For the text-containing cell, return its midpoint in (X, Y) coordinate format. 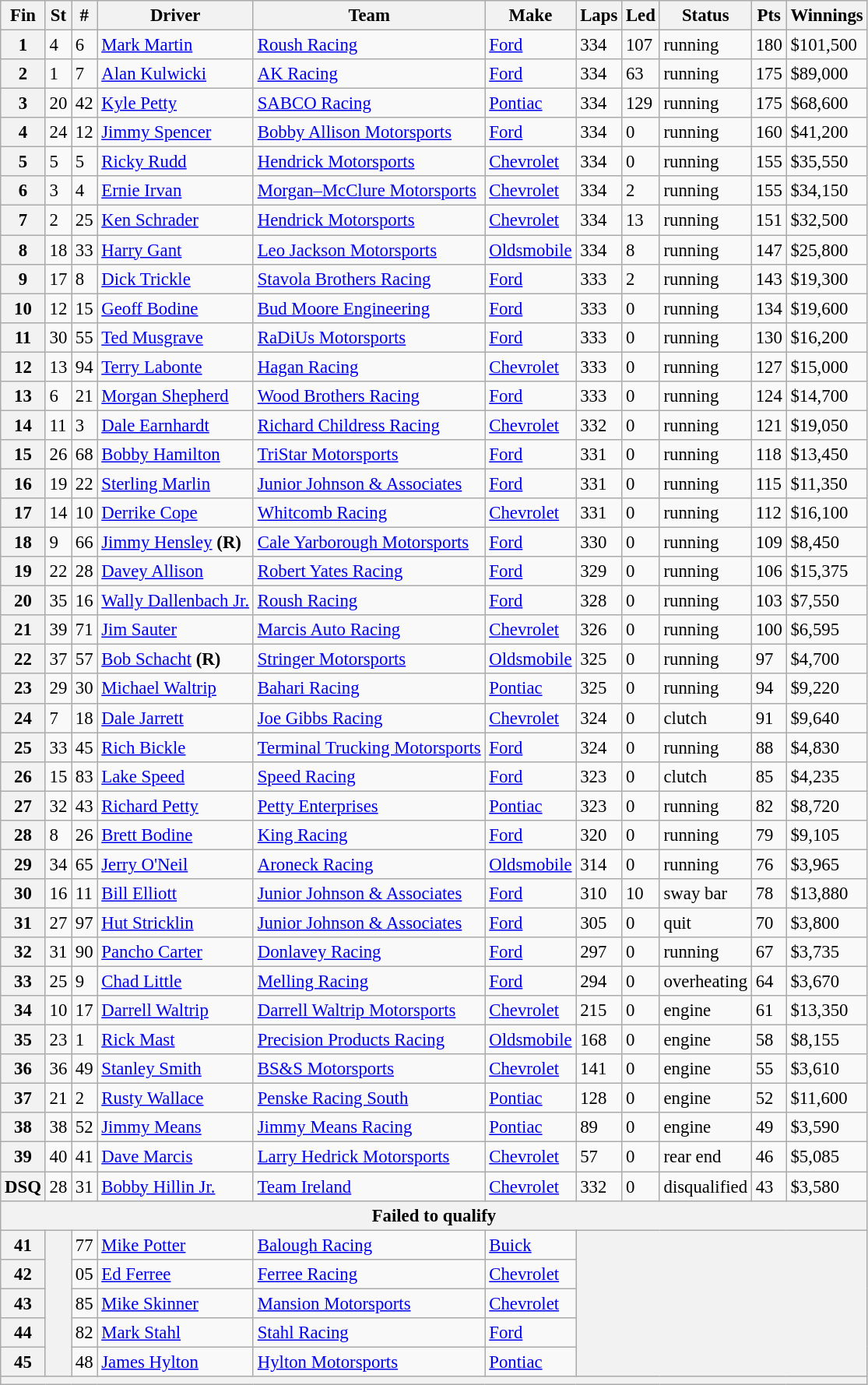
Stavola Brothers Racing (369, 279)
90 (84, 952)
Fin (23, 16)
Buick (531, 1245)
70 (769, 923)
$11,350 (827, 483)
$15,000 (827, 367)
Mike Skinner (175, 1303)
Stahl Racing (369, 1333)
TriStar Motorsports (369, 455)
88 (769, 747)
297 (599, 952)
103 (769, 601)
Wood Brothers Racing (369, 396)
$19,300 (827, 279)
Lake Speed (175, 776)
330 (599, 543)
$8,720 (827, 806)
Mansion Motorsports (369, 1303)
118 (769, 455)
Wally Dallenbach Jr. (175, 601)
107 (641, 45)
Hut Stricklin (175, 923)
05 (84, 1274)
100 (769, 630)
143 (769, 279)
$19,050 (827, 425)
SABCO Racing (369, 104)
67 (769, 952)
160 (769, 132)
Rich Bickle (175, 747)
$3,580 (827, 1186)
Bahari Racing (369, 689)
Jimmy Hensley (R) (175, 543)
127 (769, 367)
Dale Jarrett (175, 718)
180 (769, 45)
Kyle Petty (175, 104)
Ed Ferree (175, 1274)
Hylton Motorsports (369, 1362)
Aroneck Racing (369, 864)
64 (769, 982)
Derrike Cope (175, 513)
Dave Marcis (175, 1157)
91 (769, 718)
77 (84, 1245)
DSQ (23, 1186)
Jimmy Spencer (175, 132)
Status (705, 16)
328 (599, 601)
Jimmy Means (175, 1128)
121 (769, 425)
Terry Labonte (175, 367)
326 (599, 630)
Bobby Hillin Jr. (175, 1186)
$13,450 (827, 455)
78 (769, 894)
$34,150 (827, 191)
168 (599, 1040)
Pts (769, 16)
$16,100 (827, 513)
$8,155 (827, 1040)
$4,235 (827, 776)
$11,600 (827, 1099)
$9,220 (827, 689)
Stanley Smith (175, 1069)
Geoff Bodine (175, 308)
quit (705, 923)
Bob Schacht (R) (175, 659)
Dale Earnhardt (175, 425)
$7,550 (827, 601)
Team Ireland (369, 1186)
Ricky Rudd (175, 162)
Ken Schrader (175, 220)
$32,500 (827, 220)
Davey Allison (175, 571)
St (58, 16)
89 (599, 1128)
215 (599, 1011)
Dick Trickle (175, 279)
Michael Waltrip (175, 689)
King Racing (369, 835)
Led (641, 16)
overheating (705, 982)
129 (641, 104)
$13,880 (827, 894)
$14,700 (827, 396)
48 (84, 1362)
$3,800 (827, 923)
68 (84, 455)
76 (769, 864)
134 (769, 308)
130 (769, 337)
James Hylton (175, 1362)
$9,640 (827, 718)
$3,735 (827, 952)
112 (769, 513)
Ferree Racing (369, 1274)
Pancho Carter (175, 952)
$6,595 (827, 630)
310 (599, 894)
Whitcomb Racing (369, 513)
Jim Sauter (175, 630)
Laps (599, 16)
Winnings (827, 16)
$3,670 (827, 982)
Richard Childress Racing (369, 425)
305 (599, 923)
Alan Kulwicki (175, 74)
Mike Potter (175, 1245)
79 (769, 835)
Larry Hedrick Motorsports (369, 1157)
$4,700 (827, 659)
Rick Mast (175, 1040)
Team (369, 16)
Hagan Racing (369, 367)
Leo Jackson Motorsports (369, 250)
Mark Stahl (175, 1333)
44 (23, 1333)
$16,200 (827, 337)
Driver (175, 16)
Speed Racing (369, 776)
sway bar (705, 894)
Penske Racing South (369, 1099)
rear end (705, 1157)
$13,350 (827, 1011)
83 (84, 776)
40 (58, 1157)
$9,105 (827, 835)
Sterling Marlin (175, 483)
$3,590 (827, 1128)
Petty Enterprises (369, 806)
Brett Bodine (175, 835)
Jerry O'Neil (175, 864)
Morgan Shepherd (175, 396)
71 (84, 630)
Jimmy Means Racing (369, 1128)
$3,610 (827, 1069)
$68,600 (827, 104)
63 (641, 74)
$89,000 (827, 74)
Bobby Hamilton (175, 455)
# (84, 16)
106 (769, 571)
RaDiUs Motorsports (369, 337)
Bobby Allison Motorsports (369, 132)
$41,200 (827, 132)
Mark Martin (175, 45)
Precision Products Racing (369, 1040)
151 (769, 220)
Robert Yates Racing (369, 571)
Ernie Irvan (175, 191)
$5,085 (827, 1157)
294 (599, 982)
$25,800 (827, 250)
AK Racing (369, 74)
$101,500 (827, 45)
Terminal Trucking Motorsports (369, 747)
65 (84, 864)
$8,450 (827, 543)
320 (599, 835)
Morgan–McClure Motorsports (369, 191)
128 (599, 1099)
$35,550 (827, 162)
147 (769, 250)
Rusty Wallace (175, 1099)
$15,375 (827, 571)
disqualified (705, 1186)
115 (769, 483)
$19,600 (827, 308)
Joe Gibbs Racing (369, 718)
109 (769, 543)
Cale Yarborough Motorsports (369, 543)
Darrell Waltrip (175, 1011)
141 (599, 1069)
Make (531, 16)
314 (599, 864)
Balough Racing (369, 1245)
Donlavey Racing (369, 952)
Marcis Auto Racing (369, 630)
66 (84, 543)
Harry Gant (175, 250)
Stringer Motorsports (369, 659)
61 (769, 1011)
329 (599, 571)
Darrell Waltrip Motorsports (369, 1011)
Chad Little (175, 982)
124 (769, 396)
$4,830 (827, 747)
Richard Petty (175, 806)
46 (769, 1157)
$3,965 (827, 864)
Bud Moore Engineering (369, 308)
Bill Elliott (175, 894)
Melling Racing (369, 982)
Ted Musgrave (175, 337)
58 (769, 1040)
BS&S Motorsports (369, 1069)
Failed to qualify (434, 1215)
